Return the [X, Y] coordinate for the center point of the cell that contains the specified text.  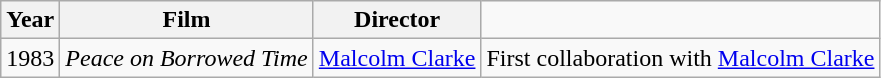
Film [186, 20]
1983 [30, 58]
First collaboration with Malcolm Clarke [680, 58]
Director [397, 20]
Year [30, 20]
Peace on Borrowed Time [186, 58]
Malcolm Clarke [397, 58]
